Determine the (X, Y) coordinate at the center of the cell enclosing the given text.  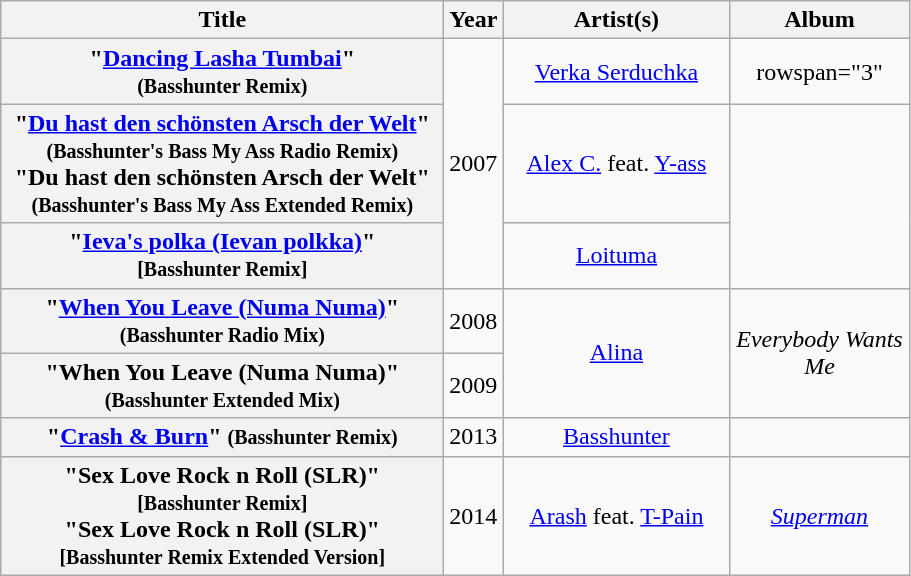
Title (222, 20)
2007 (474, 164)
Loituma (616, 256)
2009 (474, 386)
rowspan="3" (820, 72)
"Dancing Lasha Tumbai"(Basshunter Remix) (222, 72)
2014 (474, 516)
2013 (474, 437)
Artist(s) (616, 20)
Year (474, 20)
Album (820, 20)
"When You Leave (Numa Numa)" (Basshunter Extended Mix) (222, 386)
Basshunter (616, 437)
"When You Leave (Numa Numa)" (Basshunter Radio Mix) (222, 320)
Arash feat. T-Pain (616, 516)
2008 (474, 320)
"Ieva's polka (Ievan polkka)"[Basshunter Remix] (222, 256)
Alina (616, 353)
Superman (820, 516)
Verka Serduchka (616, 72)
"Sex Love Rock n Roll (SLR)"[Basshunter Remix]"Sex Love Rock n Roll (SLR)"[Basshunter Remix Extended Version] (222, 516)
Everybody Wants Me (820, 353)
Alex C. feat. Y-ass (616, 164)
"Crash & Burn" (Basshunter Remix) (222, 437)
